From the cell containing the given text, extract its center point as [x, y] coordinate. 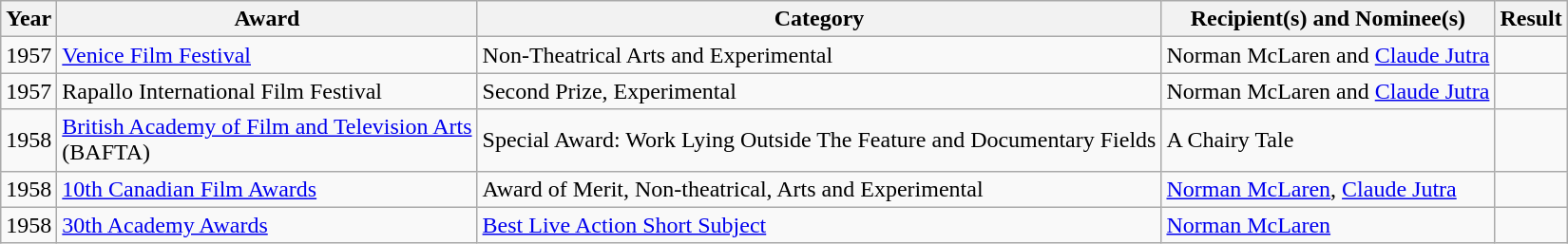
Venice Film Festival [267, 55]
30th Academy Awards [267, 225]
A Chairy Tale [1329, 141]
Rapallo International Film Festival [267, 91]
Category [819, 19]
Best Live Action Short Subject [819, 225]
Year [29, 19]
Norman McLaren, Claude Jutra [1329, 189]
Result [1531, 19]
Second Prize, Experimental [819, 91]
Award [267, 19]
Award of Merit, Non-theatrical, Arts and Experimental [819, 189]
Norman McLaren [1329, 225]
10th Canadian Film Awards [267, 189]
Special Award: Work Lying Outside The Feature and Documentary Fields [819, 141]
British Academy of Film and Television Arts(BAFTA) [267, 141]
Recipient(s) and Nominee(s) [1329, 19]
Non-Theatrical Arts and Experimental [819, 55]
